Provide the (x, y) coordinate of the cell's center where the given text is located.  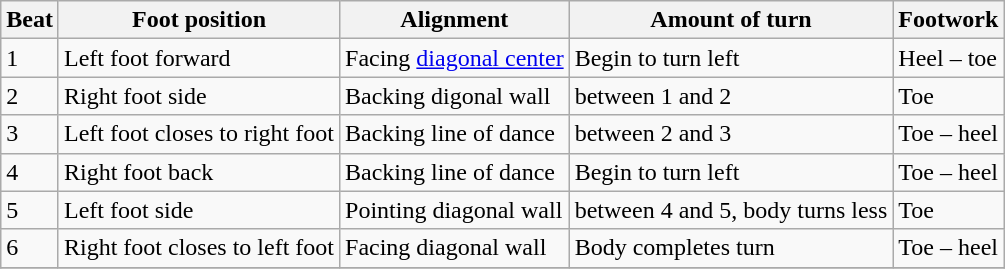
Left foot closes to right foot (198, 134)
Pointing diagonal wall (455, 210)
1 (30, 58)
Footwork (948, 20)
6 (30, 248)
Backing digonal wall (455, 96)
Facing diagonal center (455, 58)
Body completes turn (731, 248)
Foot position (198, 20)
between 2 and 3 (731, 134)
Heel – toe (948, 58)
Left foot side (198, 210)
between 4 and 5, body turns less (731, 210)
2 (30, 96)
5 (30, 210)
Right foot back (198, 172)
3 (30, 134)
Facing diagonal wall (455, 248)
Left foot forward (198, 58)
Right foot closes to left foot (198, 248)
4 (30, 172)
between 1 and 2 (731, 96)
Amount of turn (731, 20)
Beat (30, 20)
Right foot side (198, 96)
Alignment (455, 20)
